Identify which cell holds the provided text, then report its (x, y) central coordinate. 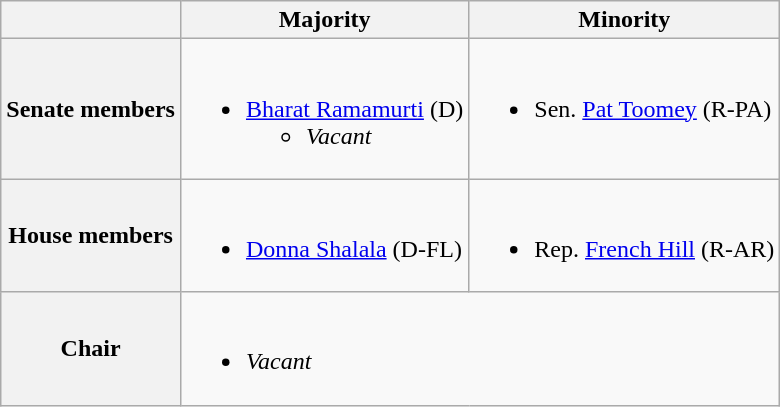
Sen. Pat Toomey (R-PA) (624, 109)
Minority (624, 20)
Senate members (91, 109)
Chair (91, 348)
Vacant (480, 348)
House members (91, 236)
Donna Shalala (D-FL) (324, 236)
Bharat Ramamurti (D) Vacant (324, 109)
Rep. French Hill (R-AR) (624, 236)
Majority (324, 20)
